Scan for the cell matching the given text and deliver its (x, y) coordinate at center. 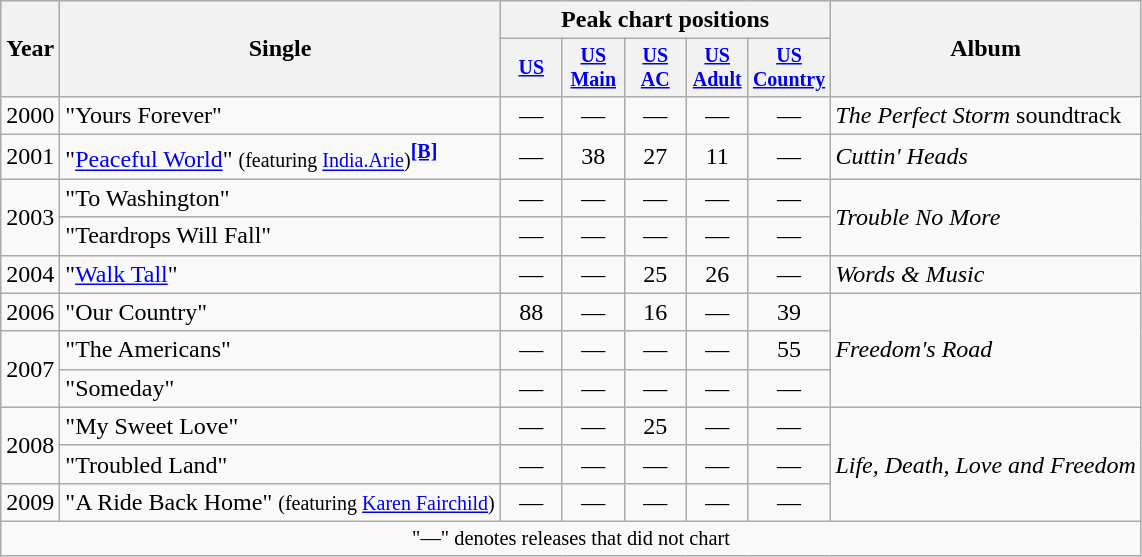
Album (986, 49)
"Teardrops Will Fall" (280, 236)
Year (30, 49)
Words & Music (986, 274)
"The Americans" (280, 350)
The Perfect Storm soundtrack (986, 115)
"A Ride Back Home" (featuring Karen Fairchild) (280, 502)
Freedom's Road (986, 350)
2006 (30, 312)
55 (789, 350)
38 (593, 156)
Peak chart positions (665, 20)
US Adult (717, 68)
"Yours Forever" (280, 115)
2003 (30, 217)
Single (280, 49)
US (531, 68)
39 (789, 312)
US Main (593, 68)
"Walk Tall" (280, 274)
"Someday" (280, 388)
88 (531, 312)
2004 (30, 274)
US Country (789, 68)
"Peaceful World" (featuring India.Arie)[B] (280, 156)
26 (717, 274)
Life, Death, Love and Freedom (986, 464)
US AC (655, 68)
2007 (30, 369)
2000 (30, 115)
"—" denotes releases that did not chart (572, 538)
2001 (30, 156)
2009 (30, 502)
"To Washington" (280, 198)
2008 (30, 445)
Cuttin' Heads (986, 156)
Trouble No More (986, 217)
"My Sweet Love" (280, 426)
"Our Country" (280, 312)
27 (655, 156)
16 (655, 312)
"Troubled Land" (280, 464)
11 (717, 156)
